Detect which cell encompasses the target text, then output its [x, y] center coordinate. 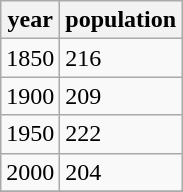
year [30, 20]
222 [121, 134]
1950 [30, 134]
1850 [30, 58]
209 [121, 96]
216 [121, 58]
204 [121, 172]
population [121, 20]
1900 [30, 96]
2000 [30, 172]
